Locate the cell with the specified text and output its (X, Y) center coordinate. 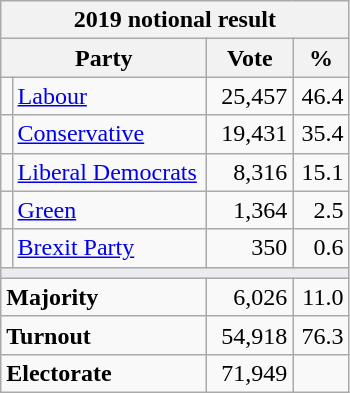
% (321, 58)
Conservative (110, 134)
46.4 (321, 96)
15.1 (321, 172)
Brexit Party (110, 248)
Green (110, 210)
8,316 (250, 172)
71,949 (250, 373)
25,457 (250, 96)
Liberal Democrats (110, 172)
350 (250, 248)
6,026 (250, 297)
0.6 (321, 248)
Vote (250, 58)
11.0 (321, 297)
35.4 (321, 134)
Party (104, 58)
2.5 (321, 210)
Electorate (104, 373)
Turnout (104, 335)
Labour (110, 96)
54,918 (250, 335)
2019 notional result (175, 20)
1,364 (250, 210)
76.3 (321, 335)
19,431 (250, 134)
Majority (104, 297)
